Capture the cell that displays the provided text and extract its (x, y) central coordinate. 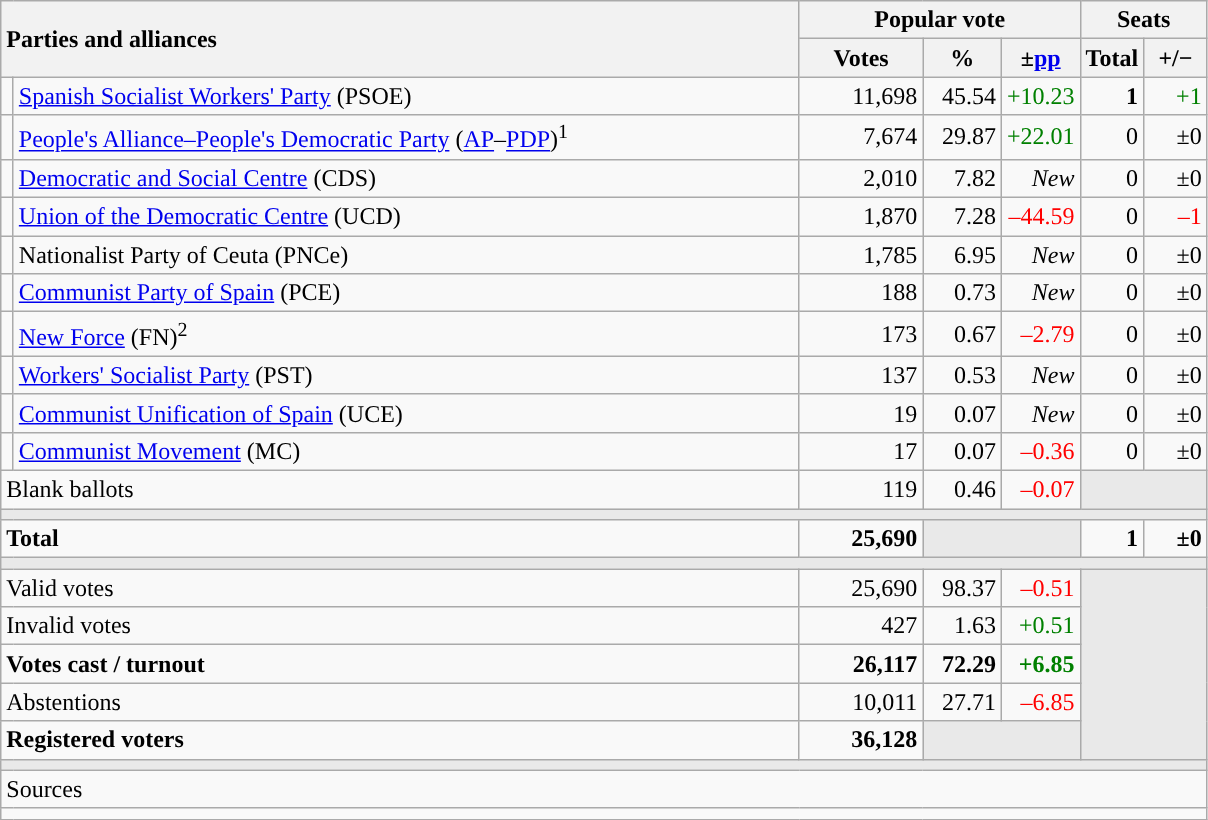
72.29 (962, 664)
Parties and alliances (400, 39)
–2.79 (1040, 334)
Registered voters (400, 740)
0.46 (962, 489)
Communist Unification of Spain (UCE) (406, 413)
Valid votes (400, 588)
17 (861, 451)
–0.36 (1040, 451)
6.95 (962, 255)
+0.51 (1040, 626)
+22.01 (1040, 138)
1.63 (962, 626)
Abstentions (400, 702)
119 (861, 489)
Sources (604, 789)
27.71 (962, 702)
New Force (FN)2 (406, 334)
–0.07 (1040, 489)
26,117 (861, 664)
Democratic and Social Centre (CDS) (406, 178)
29.87 (962, 138)
+6.85 (1040, 664)
±pp (1040, 58)
Votes cast / turnout (400, 664)
7,674 (861, 138)
–6.85 (1040, 702)
+1 (1176, 96)
0.67 (962, 334)
36,128 (861, 740)
10,011 (861, 702)
98.37 (962, 588)
173 (861, 334)
–44.59 (1040, 217)
Popular vote (940, 20)
0.73 (962, 293)
188 (861, 293)
+/− (1176, 58)
Seats (1144, 20)
137 (861, 375)
+10.23 (1040, 96)
19 (861, 413)
–1 (1176, 217)
427 (861, 626)
45.54 (962, 96)
Communist Party of Spain (PCE) (406, 293)
1,785 (861, 255)
7.82 (962, 178)
Communist Movement (MC) (406, 451)
Nationalist Party of Ceuta (PNCe) (406, 255)
Blank ballots (400, 489)
Workers' Socialist Party (PST) (406, 375)
11,698 (861, 96)
1,870 (861, 217)
% (962, 58)
2,010 (861, 178)
–0.51 (1040, 588)
Union of the Democratic Centre (UCD) (406, 217)
Votes (861, 58)
Spanish Socialist Workers' Party (PSOE) (406, 96)
People's Alliance–People's Democratic Party (AP–PDP)1 (406, 138)
Invalid votes (400, 626)
0.53 (962, 375)
7.28 (962, 217)
